Find where the given text appears and provide that cell's center as [x, y] coordinate. 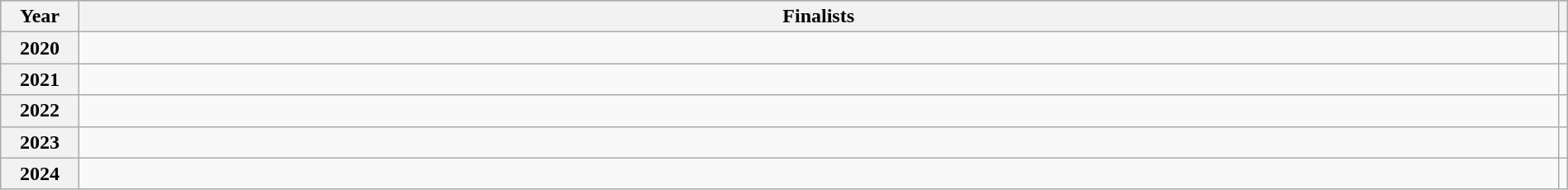
Year [40, 17]
2024 [40, 173]
2021 [40, 79]
2022 [40, 111]
2023 [40, 142]
2020 [40, 48]
Finalists [819, 17]
